From the cell containing the given text, extract its center point as (x, y) coordinate. 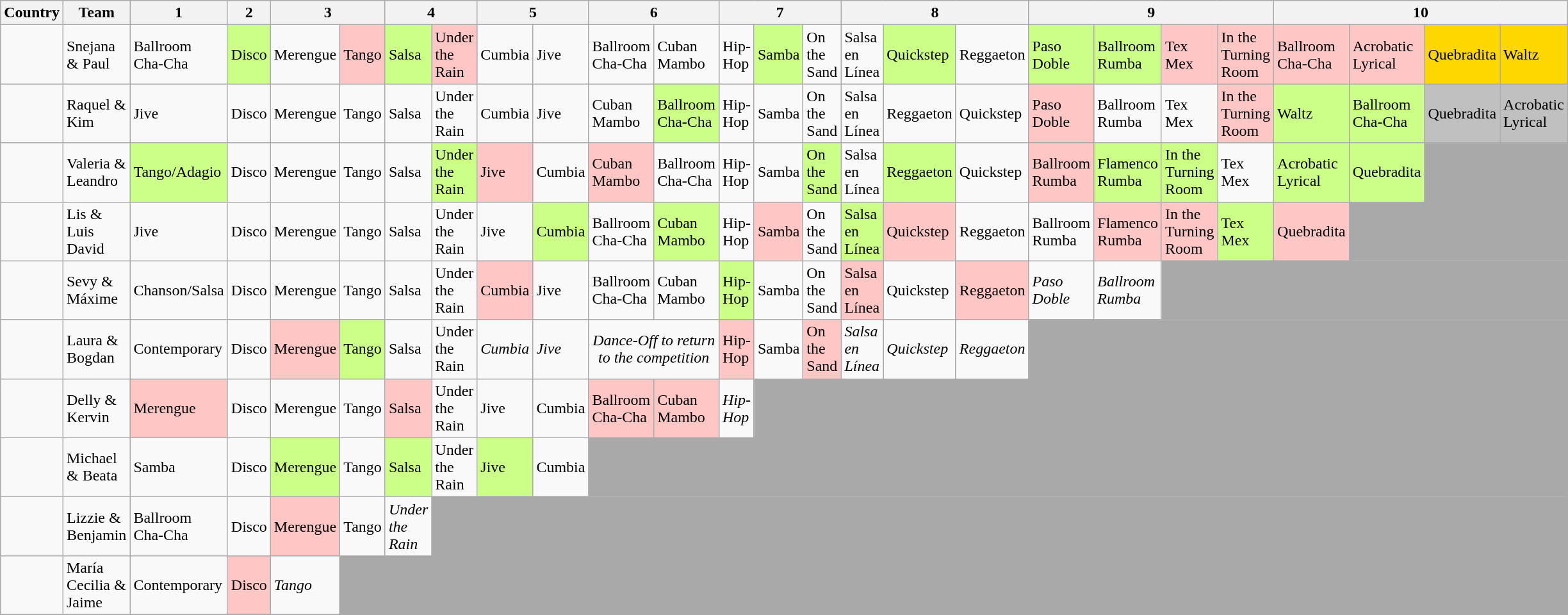
Snejana & Paul (96, 54)
Team (96, 13)
Dance-Off to return to the competition (653, 349)
2 (249, 13)
Laura & Bogdan (96, 349)
Lizzie & Benjamin (96, 526)
7 (780, 13)
3 (328, 13)
10 (1421, 13)
1 (179, 13)
Tango/Adagio (179, 172)
4 (430, 13)
Chanson/Salsa (179, 290)
6 (653, 13)
María Cecilia & Jaime (96, 585)
9 (1151, 13)
Valeria & Leandro (96, 172)
8 (935, 13)
5 (533, 13)
Michael & Beata (96, 467)
Delly & Kervin (96, 408)
Sevy & Máxime (96, 290)
Country (32, 13)
Raquel & Kim (96, 113)
Lis & Luis David (96, 231)
